Output the (X, Y) coordinate of the center of the cell containing the given text.  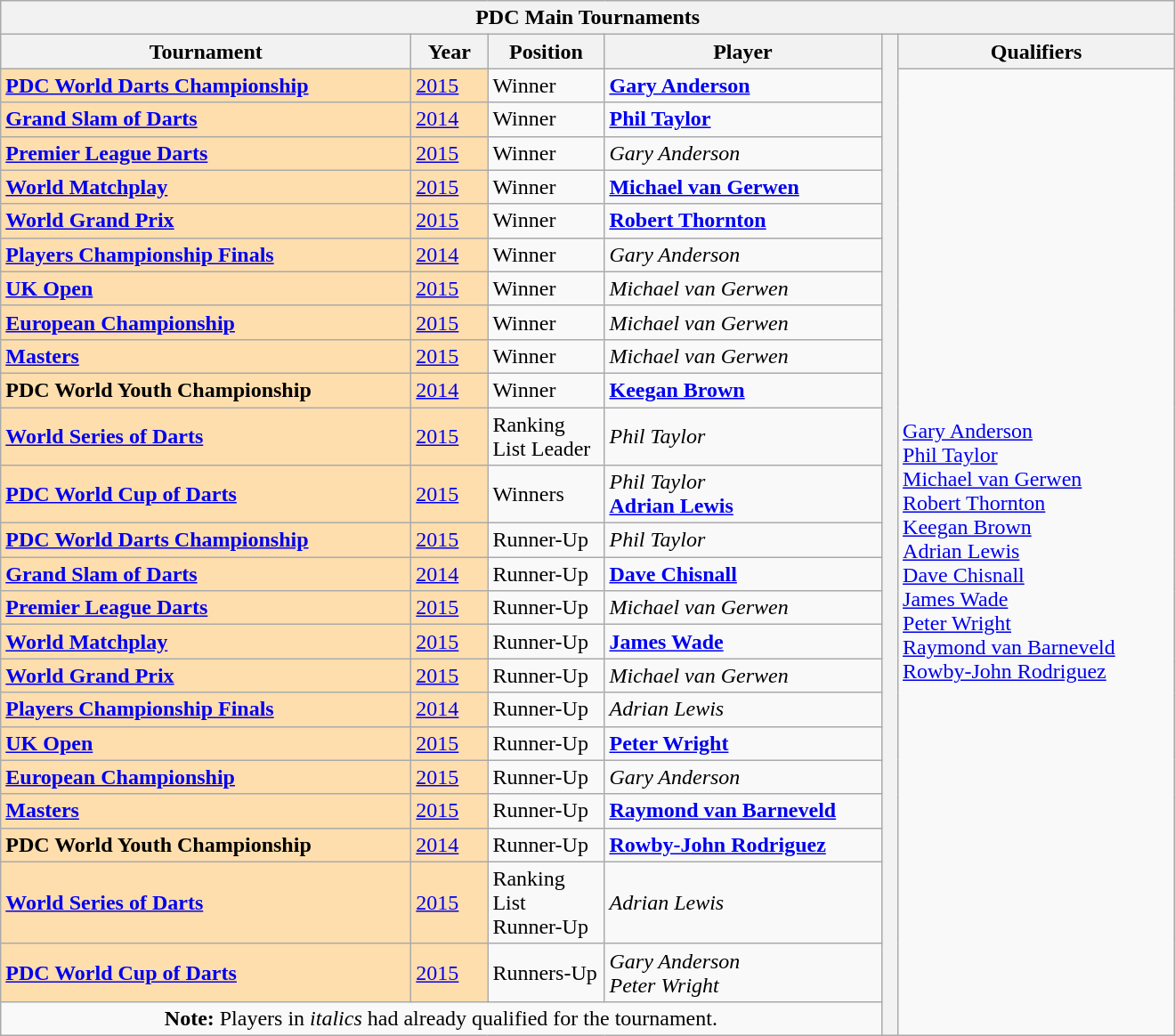
Keegan Brown (742, 390)
Position (547, 52)
Rowby-John Rodriguez (742, 845)
Ranking List Leader (547, 436)
Note: Players in italics had already qualified for the tournament. (442, 1018)
Winners (547, 495)
Gary Anderson Peter Wright (742, 972)
Tournament (207, 52)
Player (742, 52)
Runners-Up (547, 972)
Phil Taylor Adrian Lewis (742, 495)
James Wade (742, 642)
PDC Main Tournaments (587, 18)
Peter Wright (742, 743)
Robert Thornton (742, 221)
Dave Chisnall (742, 574)
Ranking List Runner-Up (547, 902)
Year (450, 52)
Qualifiers (1036, 52)
Raymond van Barneveld (742, 811)
